Scan for the cell matching the given text and deliver its [X, Y] coordinate at center. 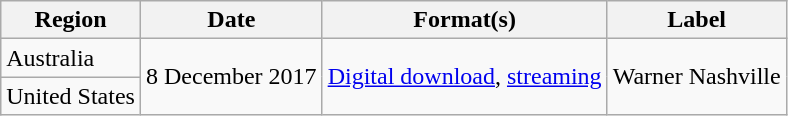
United States [71, 96]
Warner Nashville [696, 77]
Region [71, 20]
Digital download, streaming [464, 77]
Australia [71, 58]
Date [231, 20]
8 December 2017 [231, 77]
Format(s) [464, 20]
Label [696, 20]
